Search for the cell housing the specified text and yield its (X, Y) center coordinate. 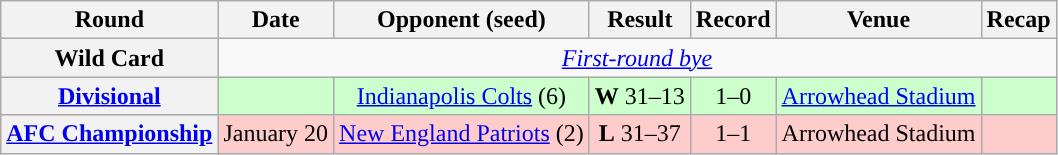
W 31–13 (640, 96)
Result (640, 20)
1–1 (733, 134)
First-round bye (637, 58)
Divisional (110, 96)
Wild Card (110, 58)
Date (276, 20)
New England Patriots (2) (462, 134)
Venue (878, 20)
Record (733, 20)
Indianapolis Colts (6) (462, 96)
L 31–37 (640, 134)
Opponent (seed) (462, 20)
January 20 (276, 134)
AFC Championship (110, 134)
Round (110, 20)
Recap (1018, 20)
1–0 (733, 96)
